From the cell containing the given text, extract its center point as (x, y) coordinate. 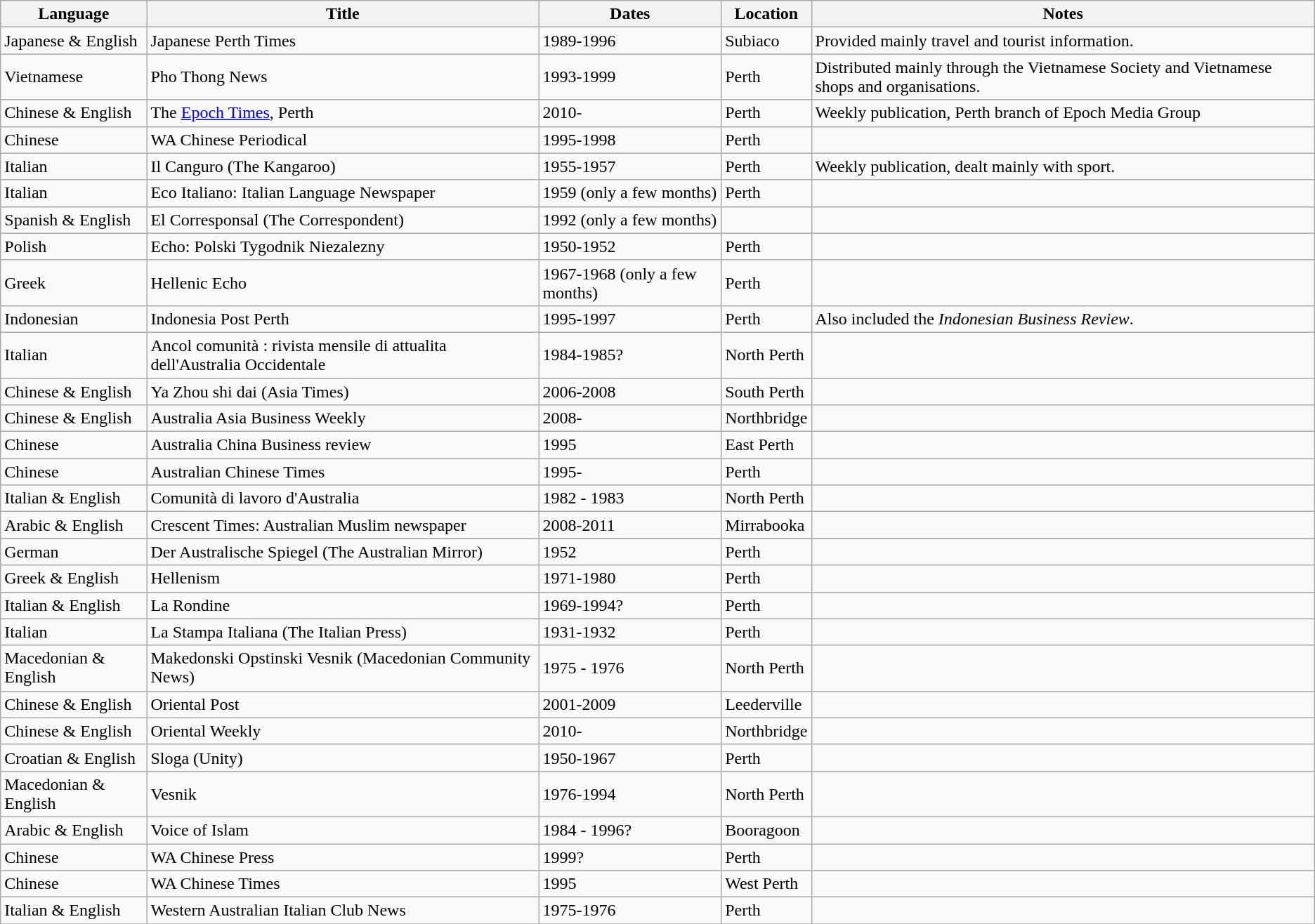
Australia Asia Business Weekly (343, 418)
Subiaco (766, 41)
The Epoch Times, Perth (343, 113)
Vietnamese (74, 77)
1952 (630, 552)
1984 - 1996? (630, 830)
Greek & English (74, 579)
1982 - 1983 (630, 499)
1955-1957 (630, 166)
1993-1999 (630, 77)
Dates (630, 14)
Japanese & English (74, 41)
Weekly publication, Perth branch of Epoch Media Group (1063, 113)
Comunità di lavoro d'Australia (343, 499)
1984-1985? (630, 355)
Il Canguro (The Kangaroo) (343, 166)
1950-1967 (630, 758)
2008- (630, 418)
Makedonski Opstinski Vesnik (Macedonian Community News) (343, 668)
Mirrabooka (766, 525)
Australia China Business review (343, 445)
Distributed mainly through the Vietnamese Society and Vietnamese shops and organisations. (1063, 77)
Oriental Weekly (343, 731)
1995-1997 (630, 319)
Weekly publication, dealt mainly with sport. (1063, 166)
El Corresponsal (The Correspondent) (343, 220)
1999? (630, 857)
Ancol comunità : rivista mensile di attualita dell'Australia Occidentale (343, 355)
2001-2009 (630, 704)
Greek (74, 282)
East Perth (766, 445)
Sloga (Unity) (343, 758)
Crescent Times: Australian Muslim newspaper (343, 525)
West Perth (766, 884)
Title (343, 14)
2008-2011 (630, 525)
Australian Chinese Times (343, 472)
1975 - 1976 (630, 668)
Provided mainly travel and tourist information. (1063, 41)
WA Chinese Press (343, 857)
Indonesian (74, 319)
1995- (630, 472)
Hellenic Echo (343, 282)
WA Chinese Times (343, 884)
Polish (74, 246)
Ya Zhou shi dai (Asia Times) (343, 391)
La Stampa Italiana (The Italian Press) (343, 632)
1976-1994 (630, 793)
Der Australische Spiegel (The Australian Mirror) (343, 552)
La Rondine (343, 605)
Oriental Post (343, 704)
1950-1952 (630, 246)
WA Chinese Periodical (343, 140)
1967-1968 (only a few months) (630, 282)
Hellenism (343, 579)
Echo: Polski Tygodnik Niezalezny (343, 246)
Croatian & English (74, 758)
Also included the Indonesian Business Review. (1063, 319)
1969-1994? (630, 605)
Leederville (766, 704)
1931-1932 (630, 632)
Western Australian Italian Club News (343, 911)
South Perth (766, 391)
Vesnik (343, 793)
German (74, 552)
Voice of Islam (343, 830)
Notes (1063, 14)
1995-1998 (630, 140)
Language (74, 14)
1975-1976 (630, 911)
Spanish & English (74, 220)
Booragoon (766, 830)
Japanese Perth Times (343, 41)
2006-2008 (630, 391)
1989-1996 (630, 41)
1971-1980 (630, 579)
Indonesia Post Perth (343, 319)
1959 (only a few months) (630, 193)
1992 (only a few months) (630, 220)
Eco Italiano: Italian Language Newspaper (343, 193)
Pho Thong News (343, 77)
Location (766, 14)
